Capture the cell that displays the provided text and extract its (x, y) central coordinate. 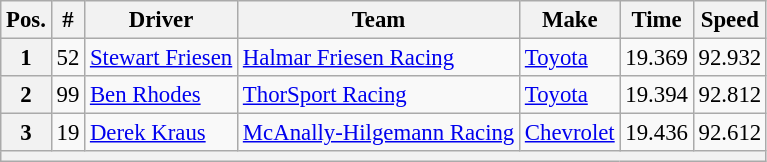
Pos. (26, 20)
Derek Kraus (162, 133)
Chevrolet (570, 133)
19.369 (656, 58)
# (68, 20)
Speed (730, 20)
Halmar Friesen Racing (379, 58)
2 (26, 95)
99 (68, 95)
Time (656, 20)
Make (570, 20)
92.612 (730, 133)
Team (379, 20)
Driver (162, 20)
52 (68, 58)
Stewart Friesen (162, 58)
Ben Rhodes (162, 95)
19 (68, 133)
ThorSport Racing (379, 95)
19.436 (656, 133)
92.812 (730, 95)
19.394 (656, 95)
1 (26, 58)
3 (26, 133)
McAnally-Hilgemann Racing (379, 133)
92.932 (730, 58)
